Find where the given text appears and provide that cell's center as (x, y) coordinate. 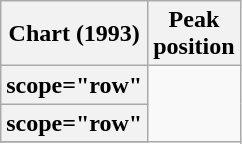
Chart (1993) (74, 34)
Peakposition (194, 34)
